Output the (x, y) coordinate of the center of the cell containing the given text.  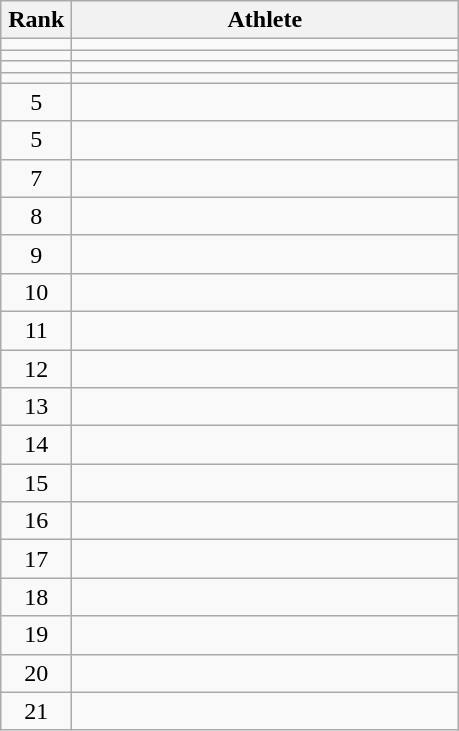
Athlete (265, 20)
12 (36, 369)
18 (36, 597)
19 (36, 635)
13 (36, 407)
16 (36, 521)
10 (36, 292)
21 (36, 711)
Rank (36, 20)
11 (36, 330)
20 (36, 673)
7 (36, 178)
9 (36, 254)
8 (36, 216)
17 (36, 559)
15 (36, 483)
14 (36, 445)
